Determine the (x, y) coordinate at the center of the cell enclosing the given text.  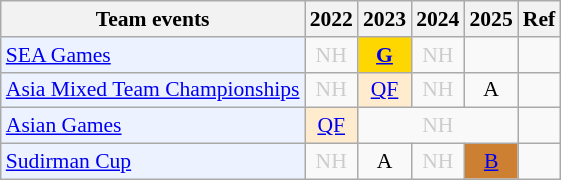
2024 (438, 19)
Asian Games (153, 126)
Team events (153, 19)
Asia Mixed Team Championships (153, 90)
2025 (490, 19)
B (490, 162)
2022 (332, 19)
2023 (384, 19)
Sudirman Cup (153, 162)
G (384, 55)
SEA Games (153, 55)
Ref (539, 19)
